Capture the cell that displays the provided text and extract its [X, Y] central coordinate. 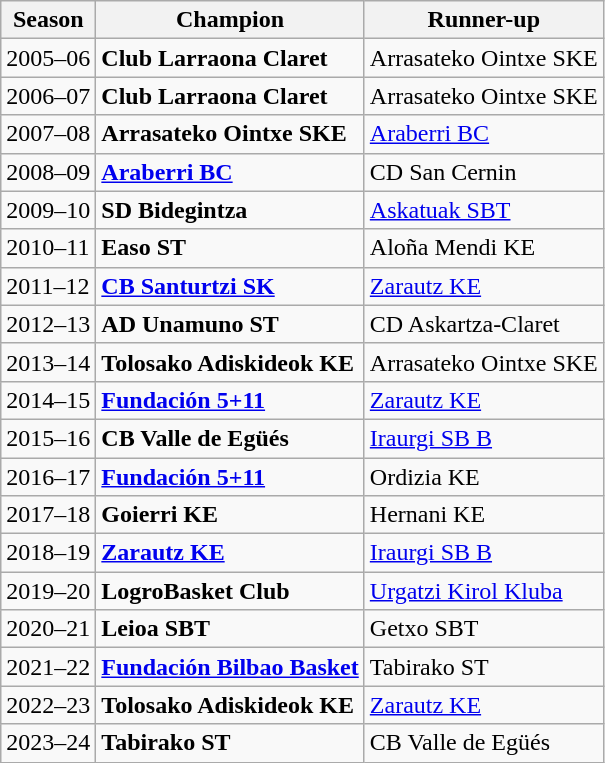
2008–09 [48, 172]
2013–14 [48, 362]
Runner-up [484, 20]
2017–18 [48, 515]
2012–13 [48, 324]
2018–19 [48, 553]
Goierri KE [230, 515]
2006–07 [48, 96]
LogroBasket Club [230, 591]
Leioa SBT [230, 629]
2020–21 [48, 629]
AD Unamuno ST [230, 324]
Aloña Mendi KE [484, 248]
2007–08 [48, 134]
CD Askartza-Claret [484, 324]
Urgatzi Kirol Kluba [484, 591]
2016–17 [48, 477]
CB Santurtzi SK [230, 286]
Season [48, 20]
2014–15 [48, 400]
Hernani KE [484, 515]
Getxo SBT [484, 629]
Easo ST [230, 248]
Askatuak SBT [484, 210]
CD San Cernin [484, 172]
Fundación Bilbao Basket [230, 667]
2015–16 [48, 438]
2011–12 [48, 286]
2021–22 [48, 667]
Ordizia KE [484, 477]
Champion [230, 20]
2005–06 [48, 58]
2023–24 [48, 743]
2010–11 [48, 248]
2022–23 [48, 705]
2009–10 [48, 210]
2019–20 [48, 591]
SD Bidegintza [230, 210]
